Return (X, Y) of the center of cell containing provided text 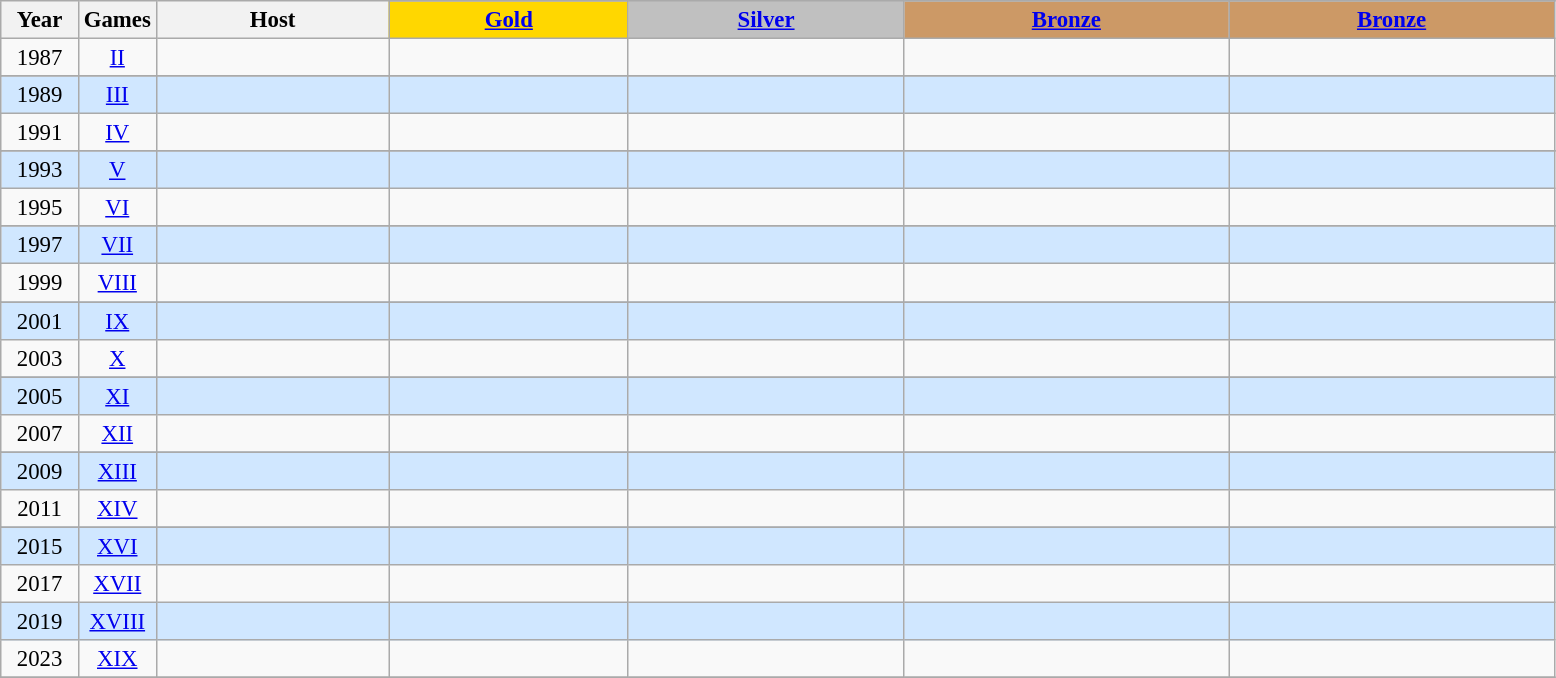
XII (117, 433)
1997 (40, 245)
Host (272, 20)
2007 (40, 433)
1987 (40, 58)
Silver (766, 20)
XVI (117, 546)
2003 (40, 358)
VII (117, 245)
V (117, 170)
1991 (40, 133)
VI (117, 208)
2009 (40, 471)
XI (117, 396)
VIII (117, 283)
2023 (40, 659)
2019 (40, 621)
Gold (508, 20)
X (117, 358)
IX (117, 321)
XIV (117, 509)
2015 (40, 546)
1993 (40, 170)
XVIII (117, 621)
1995 (40, 208)
XIX (117, 659)
Year (40, 20)
2005 (40, 396)
1999 (40, 283)
XIII (117, 471)
2011 (40, 509)
2001 (40, 321)
1989 (40, 95)
III (117, 95)
2017 (40, 584)
II (117, 58)
Games (117, 20)
IV (117, 133)
XVII (117, 584)
